Find where the given text appears and provide that cell's center as (X, Y) coordinate. 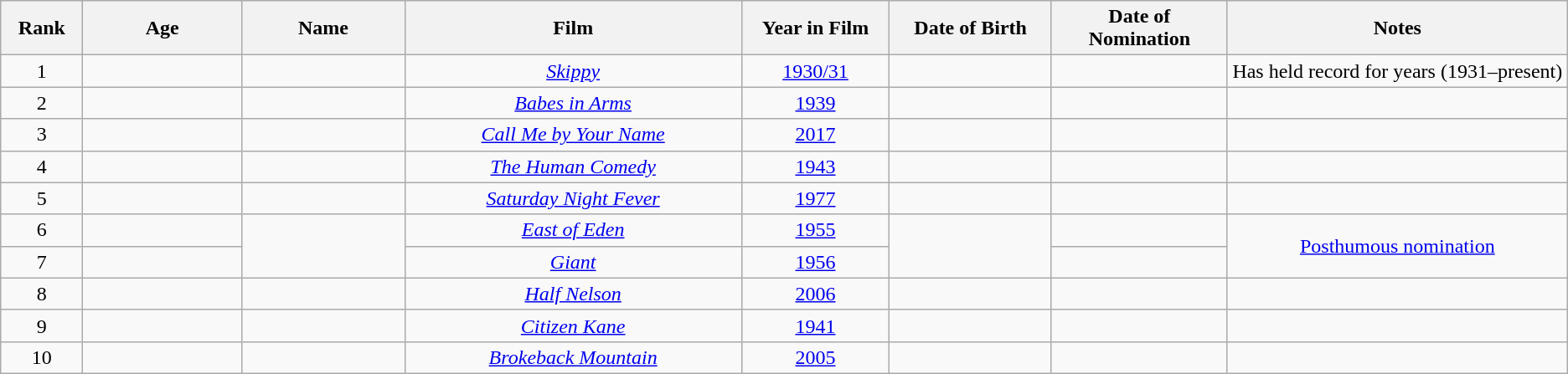
Has held record for years (1931–present) (1397, 71)
2006 (816, 294)
1955 (816, 230)
10 (42, 357)
8 (42, 294)
East of Eden (573, 230)
1977 (816, 198)
1943 (816, 167)
Year in Film (816, 28)
2 (42, 103)
Notes (1397, 28)
Brokeback Mountain (573, 357)
1939 (816, 103)
2005 (816, 357)
Skippy (573, 71)
Saturday Night Fever (573, 198)
Giant (573, 262)
7 (42, 262)
5 (42, 198)
1941 (816, 325)
Half Nelson (573, 294)
The Human Comedy (573, 167)
Rank (42, 28)
2017 (816, 135)
Babes in Arms (573, 103)
Name (323, 28)
1 (42, 71)
1956 (816, 262)
Date of Birth (970, 28)
4 (42, 167)
Film (573, 28)
Posthumous nomination (1397, 246)
Citizen Kane (573, 325)
Age (162, 28)
Date of Nomination (1139, 28)
Call Me by Your Name (573, 135)
6 (42, 230)
9 (42, 325)
3 (42, 135)
1930/31 (816, 71)
